Scan for the cell matching the given text and deliver its (x, y) coordinate at center. 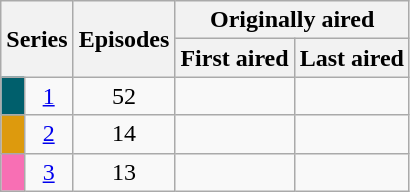
Originally aired (292, 20)
Episodes (124, 39)
14 (124, 134)
Last aired (352, 58)
2 (48, 134)
First aired (234, 58)
Series (37, 39)
1 (48, 96)
13 (124, 172)
52 (124, 96)
3 (48, 172)
